Detect which cell encompasses the target text, then output its [X, Y] center coordinate. 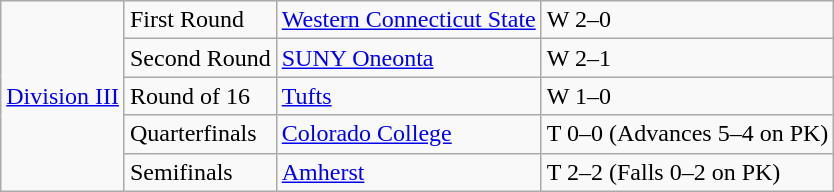
Second Round [200, 58]
T 2–2 (Falls 0–2 on PK) [688, 172]
Semifinals [200, 172]
W 2–0 [688, 20]
Division III [63, 96]
Round of 16 [200, 96]
W 2–1 [688, 58]
Colorado College [408, 134]
First Round [200, 20]
Quarterfinals [200, 134]
Amherst [408, 172]
T 0–0 (Advances 5–4 on PK) [688, 134]
SUNY Oneonta [408, 58]
Tufts [408, 96]
Western Connecticut State [408, 20]
W 1–0 [688, 96]
